Pinpoint the cell where the given text exists, returning its [X, Y] midpoint coordinate. 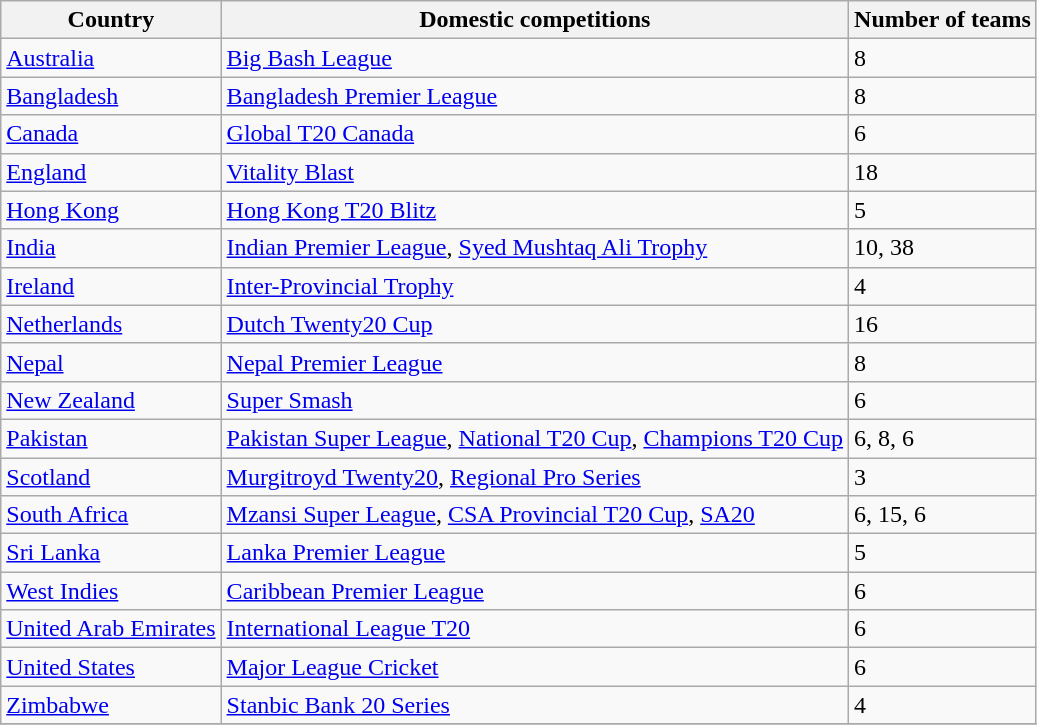
Big Bash League [534, 58]
Murgitroyd Twenty20, Regional Pro Series [534, 477]
Number of teams [943, 20]
Stanbic Bank 20 Series [534, 705]
Ireland [111, 286]
6, 15, 6 [943, 515]
10, 38 [943, 248]
South Africa [111, 515]
Nepal [111, 362]
Global T20 Canada [534, 134]
Dutch Twenty20 Cup [534, 324]
Lanka Premier League [534, 553]
Bangladesh [111, 96]
Nepal Premier League [534, 362]
Mzansi Super League, CSA Provincial T20 Cup, SA20 [534, 515]
England [111, 172]
3 [943, 477]
Domestic competitions [534, 20]
16 [943, 324]
New Zealand [111, 400]
Country [111, 20]
18 [943, 172]
Zimbabwe [111, 705]
Vitality Blast [534, 172]
Canada [111, 134]
United Arab Emirates [111, 629]
Super Smash [534, 400]
India [111, 248]
Hong Kong T20 Blitz [534, 210]
West Indies [111, 591]
International League T20 [534, 629]
Indian Premier League, Syed Mushtaq Ali Trophy [534, 248]
6, 8, 6 [943, 438]
Pakistan [111, 438]
United States [111, 667]
Bangladesh Premier League [534, 96]
Australia [111, 58]
Inter-Provincial Trophy [534, 286]
Scotland [111, 477]
Pakistan Super League, National T20 Cup, Champions T20 Cup [534, 438]
Major League Cricket [534, 667]
Hong Kong [111, 210]
Netherlands [111, 324]
Caribbean Premier League [534, 591]
Sri Lanka [111, 553]
